Search for the cell housing the specified text and yield its (x, y) center coordinate. 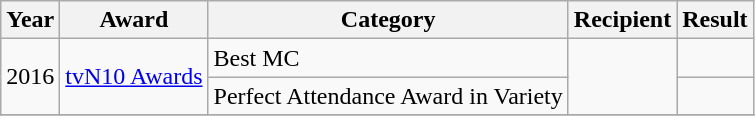
2016 (30, 77)
Result (715, 20)
Category (388, 20)
Award (134, 20)
tvN10 Awards (134, 77)
Best MC (388, 58)
Recipient (622, 20)
Perfect Attendance Award in Variety (388, 96)
Year (30, 20)
